For the text-containing cell, return its midpoint in [x, y] coordinate format. 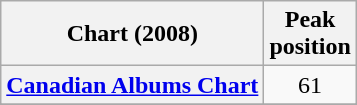
Canadian Albums Chart [132, 85]
Peakposition [310, 34]
61 [310, 85]
Chart (2008) [132, 34]
